Detect which cell encompasses the target text, then output its [X, Y] center coordinate. 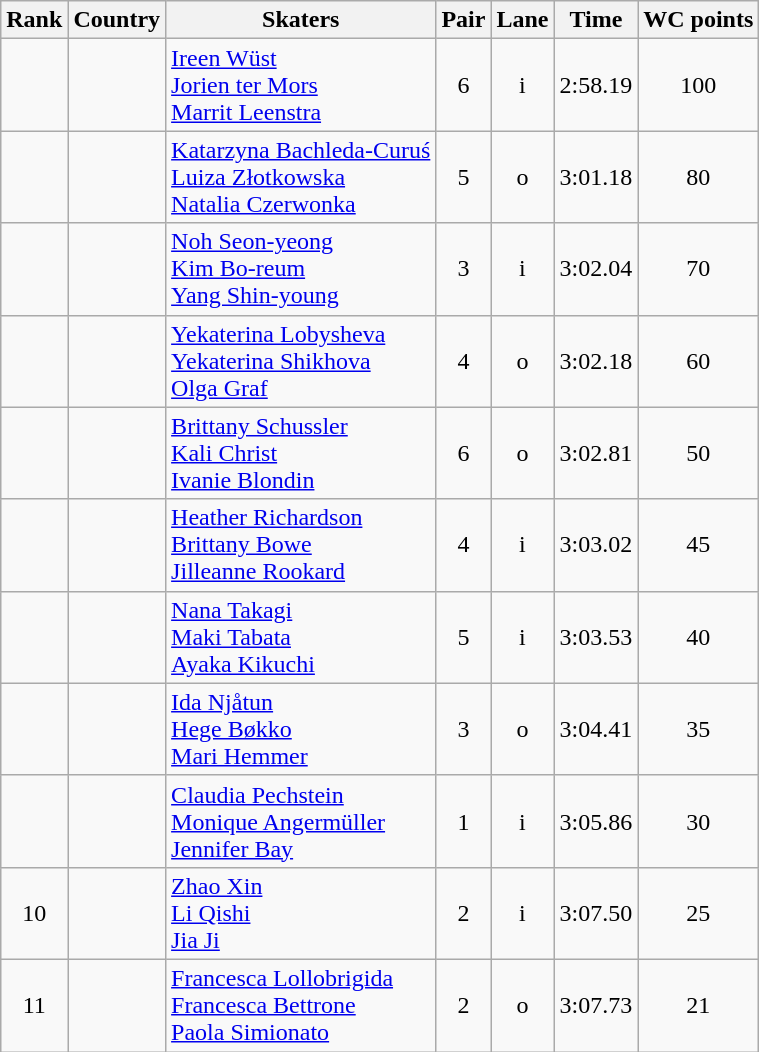
35 [698, 729]
11 [34, 1005]
21 [698, 1005]
Noh Seon-yeongKim Bo-reumYang Shin-young [301, 269]
3:07.73 [596, 1005]
30 [698, 821]
Zhao XinLi QishiJia Ji [301, 913]
Time [596, 20]
3:07.50 [596, 913]
50 [698, 453]
100 [698, 85]
Yekaterina LobyshevaYekaterina ShikhovaOlga Graf [301, 361]
3:04.41 [596, 729]
Katarzyna Bachleda-CuruśLuiza ZłotkowskaNatalia Czerwonka [301, 177]
Ireen WüstJorien ter MorsMarrit Leenstra [301, 85]
Pair [464, 20]
3:02.18 [596, 361]
Francesca LollobrigidaFrancesca BettronePaola Simionato [301, 1005]
3:05.86 [596, 821]
3:02.04 [596, 269]
Claudia PechsteinMonique AngermüllerJennifer Bay [301, 821]
Brittany SchusslerKali ChristIvanie Blondin [301, 453]
Ida NjåtunHege BøkkoMari Hemmer [301, 729]
45 [698, 545]
25 [698, 913]
WC points [698, 20]
Lane [522, 20]
60 [698, 361]
3:02.81 [596, 453]
1 [464, 821]
Rank [34, 20]
Country [117, 20]
10 [34, 913]
40 [698, 637]
3:03.53 [596, 637]
Skaters [301, 20]
80 [698, 177]
Heather RichardsonBrittany BoweJilleanne Rookard [301, 545]
Nana TakagiMaki TabataAyaka Kikuchi [301, 637]
3:03.02 [596, 545]
2:58.19 [596, 85]
3:01.18 [596, 177]
70 [698, 269]
